Output the (X, Y) coordinate of the center of the cell containing the given text.  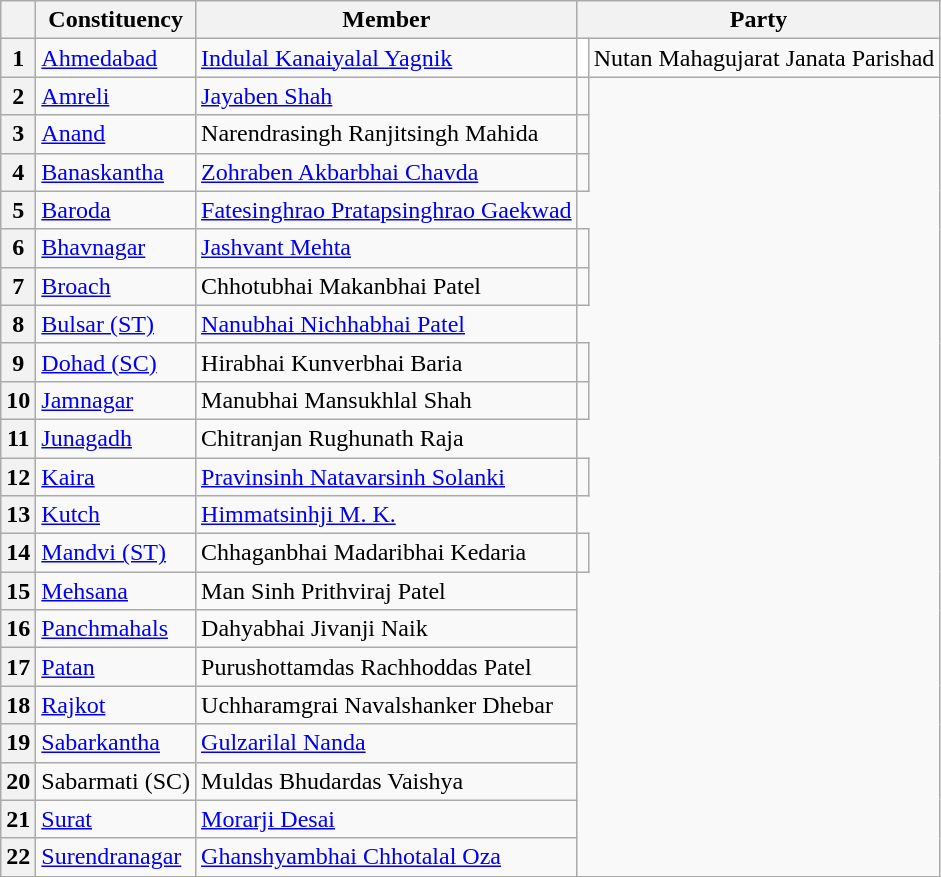
Amreli (116, 96)
Mehsana (116, 591)
Muldas Bhudardas Vaishya (387, 781)
Sabarmati (SC) (116, 781)
10 (18, 400)
Nutan Mahagujarat Janata Parishad (764, 58)
Junagadh (116, 438)
6 (18, 248)
Surat (116, 819)
15 (18, 591)
Pravinsinh Natavarsinh Solanki (387, 477)
Bhavnagar (116, 248)
Gulzarilal Nanda (387, 743)
Dohad (SC) (116, 362)
17 (18, 667)
Manubhai Mansukhlal Shah (387, 400)
Surendranagar (116, 857)
Fatesinghrao Pratapsinghrao Gaekwad (387, 210)
Purushottamdas Rachhoddas Patel (387, 667)
Bulsar (ST) (116, 324)
8 (18, 324)
Narendrasingh Ranjitsingh Mahida (387, 134)
Party (758, 20)
Hirabhai Kunverbhai Baria (387, 362)
Zohraben Akbarbhai Chavda (387, 172)
Mandvi (ST) (116, 553)
Jamnagar (116, 400)
5 (18, 210)
Banaskantha (116, 172)
13 (18, 515)
Dahyabhai Jivanji Naik (387, 629)
21 (18, 819)
18 (18, 705)
12 (18, 477)
Ahmedabad (116, 58)
4 (18, 172)
11 (18, 438)
2 (18, 96)
Chitranjan Rughunath Raja (387, 438)
Chhaganbhai Madaribhai Kedaria (387, 553)
Constituency (116, 20)
Anand (116, 134)
Ghanshyambhai Chhotalal Oza (387, 857)
Kutch (116, 515)
Patan (116, 667)
16 (18, 629)
Broach (116, 286)
Baroda (116, 210)
Uchharamgrai Navalshanker Dhebar (387, 705)
Jashvant Mehta (387, 248)
22 (18, 857)
9 (18, 362)
Panchmahals (116, 629)
Morarji Desai (387, 819)
14 (18, 553)
Member (387, 20)
Kaira (116, 477)
Sabarkantha (116, 743)
Indulal Kanaiyalal Yagnik (387, 58)
19 (18, 743)
7 (18, 286)
Nanubhai Nichhabhai Patel (387, 324)
20 (18, 781)
Rajkot (116, 705)
3 (18, 134)
Himmatsinhji M. K. (387, 515)
Man Sinh Prithviraj Patel (387, 591)
Chhotubhai Makanbhai Patel (387, 286)
1 (18, 58)
Jayaben Shah (387, 96)
